Determine the [x, y] coordinate at the center of the cell enclosing the given text.  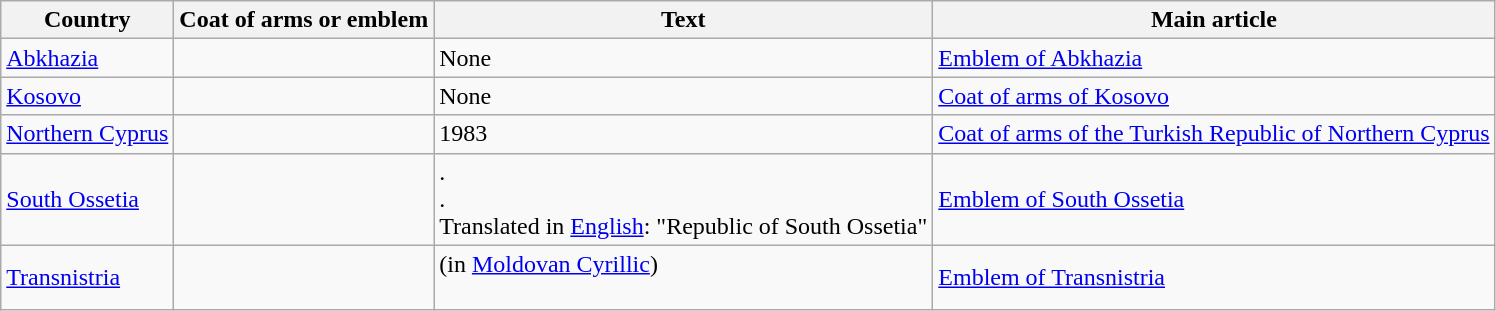
Northern Cyprus [88, 134]
Emblem of Abkhazia [1214, 58]
Main article [1214, 20]
Country [88, 20]
South Ossetia [88, 199]
Emblem of South Ossetia [1214, 199]
(in Moldovan Cyrillic) [684, 278]
Emblem of Transnistria [1214, 278]
Coat of arms of Kosovo [1214, 96]
Text [684, 20]
Transnistria [88, 278]
. . Translated in English: "Republic of South Ossetia" [684, 199]
Abkhazia [88, 58]
1983 [684, 134]
Coat of arms or emblem [304, 20]
Coat of arms of the Turkish Republic of Northern Cyprus [1214, 134]
Kosovo [88, 96]
